Identify which cell holds the provided text, then report its (x, y) central coordinate. 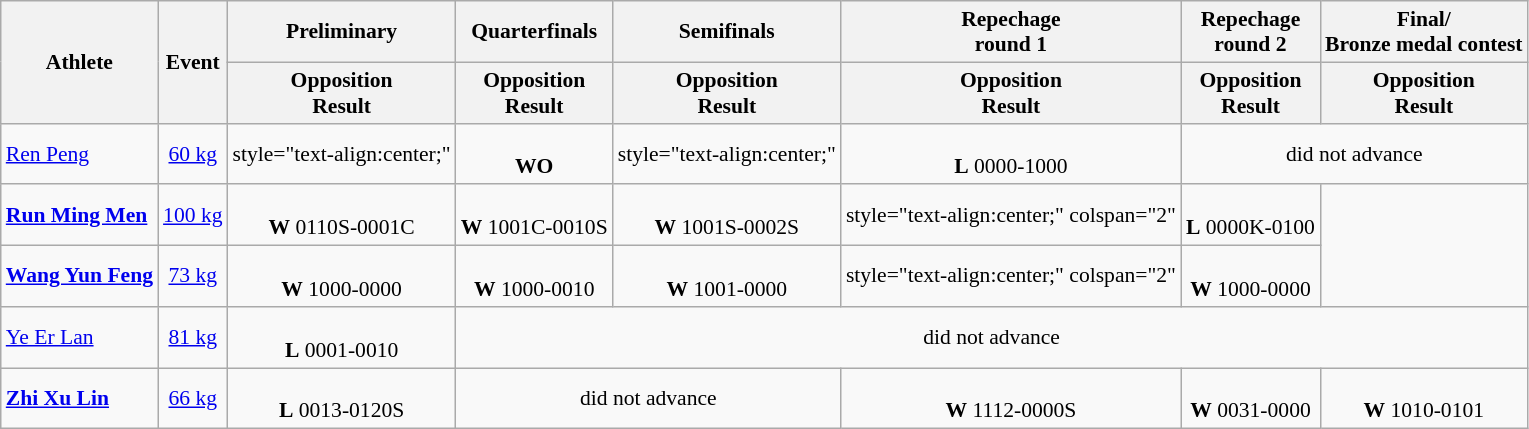
100 kg (192, 216)
W 0031-0000 (1250, 398)
L 0001-0010 (342, 338)
L 0000K-0100 (1250, 216)
W 1001S-0002S (727, 216)
W 1112-0000S (1011, 398)
Ren Peng (80, 154)
60 kg (192, 154)
Quarterfinals (534, 32)
81 kg (192, 338)
W 1000-0010 (534, 276)
W 1001C-0010S (534, 216)
Ye Er Lan (80, 338)
W 1001-0000 (727, 276)
Run Ming Men (80, 216)
WO (534, 154)
73 kg (192, 276)
66 kg (192, 398)
Event (192, 62)
Final/Bronze medal contest (1424, 32)
W 0110S-0001C (342, 216)
L 0013-0120S (342, 398)
Zhi Xu Lin (80, 398)
Semifinals (727, 32)
Preliminary (342, 32)
Repechage round 2 (1250, 32)
L 0000-1000 (1011, 154)
Repechage round 1 (1011, 32)
W 1010-0101 (1424, 398)
Wang Yun Feng (80, 276)
Athlete (80, 62)
